Pinpoint the cell where the given text exists, returning its [x, y] midpoint coordinate. 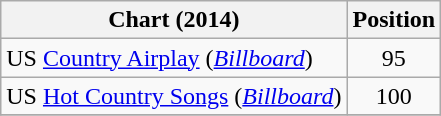
Position [394, 20]
US Hot Country Songs (Billboard) [174, 96]
US Country Airplay (Billboard) [174, 58]
100 [394, 96]
Chart (2014) [174, 20]
95 [394, 58]
